Scan for the cell matching the given text and deliver its [X, Y] coordinate at center. 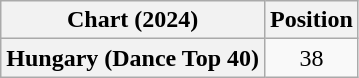
Chart (2024) [133, 20]
38 [312, 58]
Position [312, 20]
Hungary (Dance Top 40) [133, 58]
